Detect which cell encompasses the target text, then output its [x, y] center coordinate. 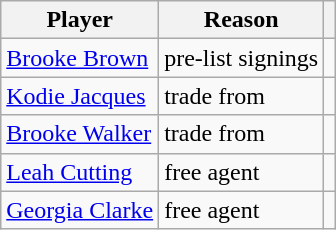
pre-list signings [242, 58]
Brooke Brown [80, 58]
Kodie Jacques [80, 96]
Reason [242, 20]
Leah Cutting [80, 172]
Georgia Clarke [80, 210]
Player [80, 20]
Brooke Walker [80, 134]
